For the text-containing cell, return its midpoint in [x, y] coordinate format. 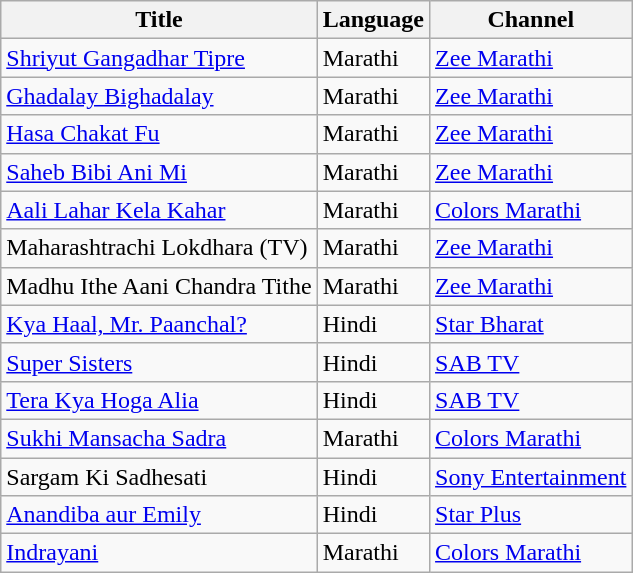
Aali Lahar Kela Kahar [159, 210]
Super Sisters [159, 362]
Ghadalay Bighadalay [159, 96]
Anandiba aur Emily [159, 515]
Sargam Ki Sadhesati [159, 477]
Sukhi Mansacha Sadra [159, 438]
Title [159, 20]
Indrayani [159, 553]
Star Plus [531, 515]
Hasa Chakat Fu [159, 134]
Madhu Ithe Aani Chandra Tithe [159, 286]
Kya Haal, Mr. Paanchal? [159, 324]
Sony Entertainment [531, 477]
Language [373, 20]
Star Bharat [531, 324]
Maharashtrachi Lokdhara (TV) [159, 248]
Channel [531, 20]
Shriyut Gangadhar Tipre [159, 58]
Tera Kya Hoga Alia [159, 400]
Saheb Bibi Ani Mi [159, 172]
